Locate the cell with the specified text and output its (X, Y) center coordinate. 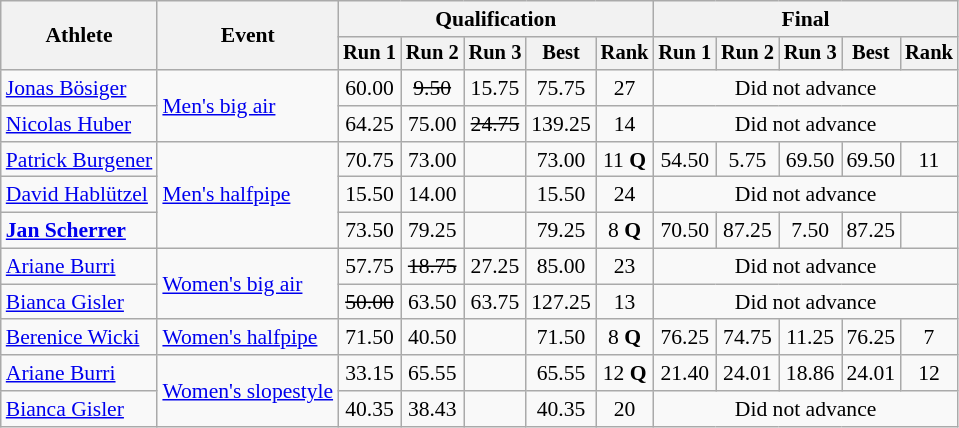
Men's halfpipe (248, 196)
24 (625, 195)
40.50 (432, 338)
Men's big air (248, 106)
Women's big air (248, 284)
27.25 (496, 267)
70.50 (684, 231)
13 (625, 302)
Women's halfpipe (248, 338)
60.00 (370, 88)
11 Q (625, 160)
75.00 (432, 124)
12 Q (625, 373)
38.43 (432, 409)
14.00 (432, 195)
Jonas Bösiger (80, 88)
64.25 (370, 124)
David Hablützel (80, 195)
63.50 (432, 302)
57.75 (370, 267)
11 (929, 160)
Jan Scherrer (80, 231)
50.00 (370, 302)
85.00 (560, 267)
Berenice Wicki (80, 338)
73.50 (370, 231)
63.75 (496, 302)
11.25 (810, 338)
Athlete (80, 36)
27 (625, 88)
127.25 (560, 302)
75.75 (560, 88)
24.75 (496, 124)
9.50 (432, 88)
18.75 (432, 267)
5.75 (748, 160)
Nicolas Huber (80, 124)
Qualification (496, 19)
23 (625, 267)
54.50 (684, 160)
15.75 (496, 88)
7.50 (810, 231)
Patrick Burgener (80, 160)
74.75 (748, 338)
70.75 (370, 160)
21.40 (684, 373)
7 (929, 338)
33.15 (370, 373)
139.25 (560, 124)
Women's slopestyle (248, 390)
12 (929, 373)
20 (625, 409)
Event (248, 36)
Final (805, 19)
18.86 (810, 373)
14 (625, 124)
